Return [X, Y] of the center of cell containing provided text 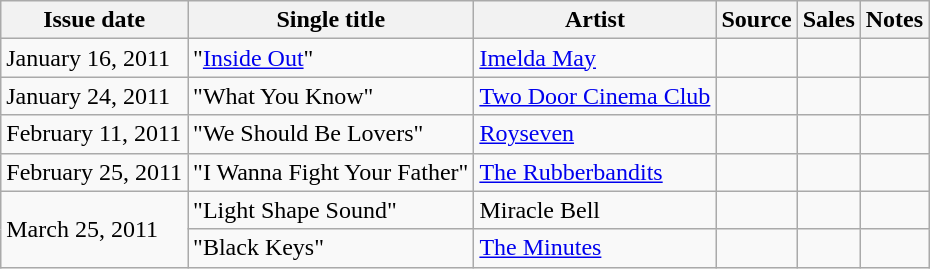
Imelda May [595, 58]
"I Wanna Fight Your Father" [331, 172]
"Inside Out" [331, 58]
Miracle Bell [595, 210]
Two Door Cinema Club [595, 96]
February 25, 2011 [94, 172]
January 24, 2011 [94, 96]
Royseven [595, 134]
"Black Keys" [331, 248]
The Rubberbandits [595, 172]
"Light Shape Sound" [331, 210]
The Minutes [595, 248]
Single title [331, 20]
"What You Know" [331, 96]
January 16, 2011 [94, 58]
Sales [828, 20]
February 11, 2011 [94, 134]
Source [756, 20]
Issue date [94, 20]
March 25, 2011 [94, 229]
Notes [894, 20]
"We Should Be Lovers" [331, 134]
Artist [595, 20]
